For the text-containing cell, return its midpoint in [x, y] coordinate format. 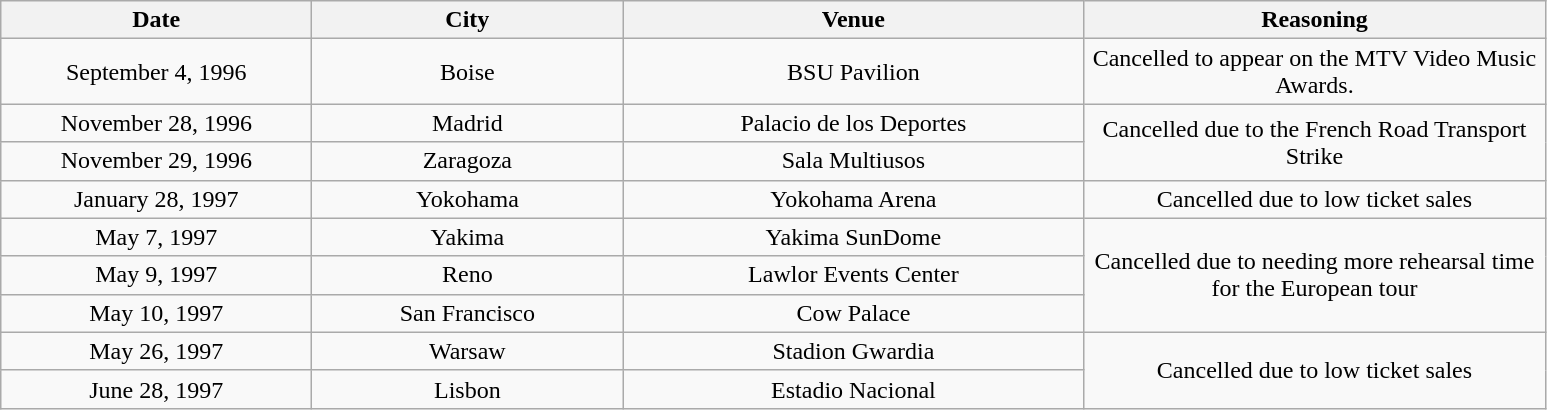
May 9, 1997 [156, 275]
San Francisco [468, 313]
May 7, 1997 [156, 237]
May 10, 1997 [156, 313]
September 4, 1996 [156, 72]
Reno [468, 275]
BSU Pavilion [854, 72]
Cancelled due to needing more rehearsal time for the European tour [1314, 275]
November 29, 1996 [156, 161]
Estadio Nacional [854, 389]
Lawlor Events Center [854, 275]
Stadion Gwardia [854, 351]
May 26, 1997 [156, 351]
Date [156, 20]
Sala Multiusos [854, 161]
January 28, 1997 [156, 199]
Yokohama [468, 199]
Yakima SunDome [854, 237]
Cancelled due to the French Road Transport Strike [1314, 142]
Lisbon [468, 389]
Warsaw [468, 351]
Cancelled to appear on the MTV Video Music Awards. [1314, 72]
Madrid [468, 123]
City [468, 20]
Boise [468, 72]
Venue [854, 20]
Zaragoza [468, 161]
June 28, 1997 [156, 389]
November 28, 1996 [156, 123]
Palacio de los Deportes [854, 123]
Yokohama Arena [854, 199]
Cow Palace [854, 313]
Reasoning [1314, 20]
Yakima [468, 237]
